Locate the cell with the specified text and output its (X, Y) center coordinate. 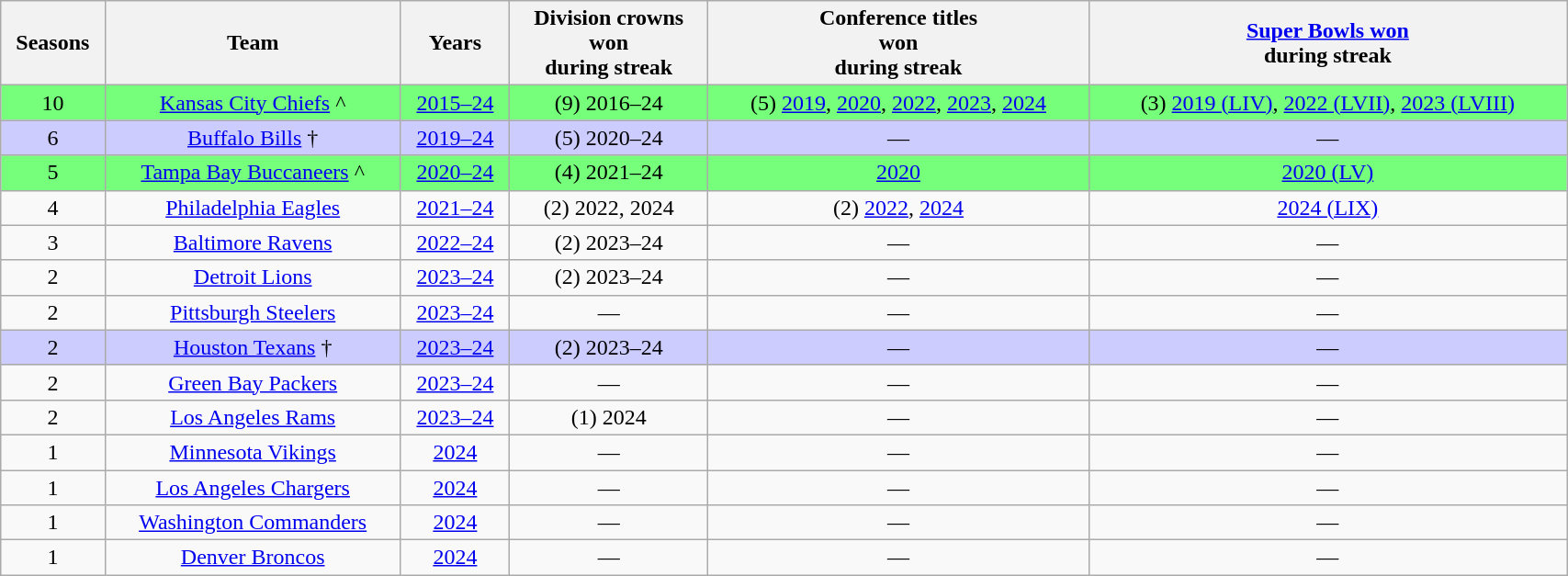
Philadelphia Eagles (253, 208)
Conference titles won during streak (898, 43)
Kansas City Chiefs ^ (253, 103)
4 (53, 208)
2020 (898, 173)
Denver Broncos (253, 558)
(3) 2019 (LIV), 2022 (LVII), 2023 (LVIII) (1328, 103)
(1) 2024 (609, 417)
(4) 2021–24 (609, 173)
Washington Commanders (253, 523)
Tampa Bay Buccaneers ^ (253, 173)
Pittsburgh Steelers (253, 312)
Division crowns won during streak (609, 43)
Minnesota Vikings (253, 452)
Seasons (53, 43)
Years (455, 43)
2021–24 (455, 208)
(9) 2016–24 (609, 103)
6 (53, 138)
Green Bay Packers (253, 382)
(5) 2020–24 (609, 138)
2015–24 (455, 103)
2020 (LV) (1328, 173)
Team (253, 43)
5 (53, 173)
(5) 2019, 2020, 2022, 2023, 2024 (898, 103)
2019–24 (455, 138)
Los Angeles Rams (253, 417)
Los Angeles Chargers (253, 488)
Baltimore Ravens (253, 243)
2022–24 (455, 243)
Detroit Lions (253, 277)
Super Bowls won during streak (1328, 43)
10 (53, 103)
Buffalo Bills † (253, 138)
3 (53, 243)
2024 (LIX) (1328, 208)
Houston Texans † (253, 347)
2020–24 (455, 173)
